Pinpoint the cell where the given text exists, returning its (x, y) midpoint coordinate. 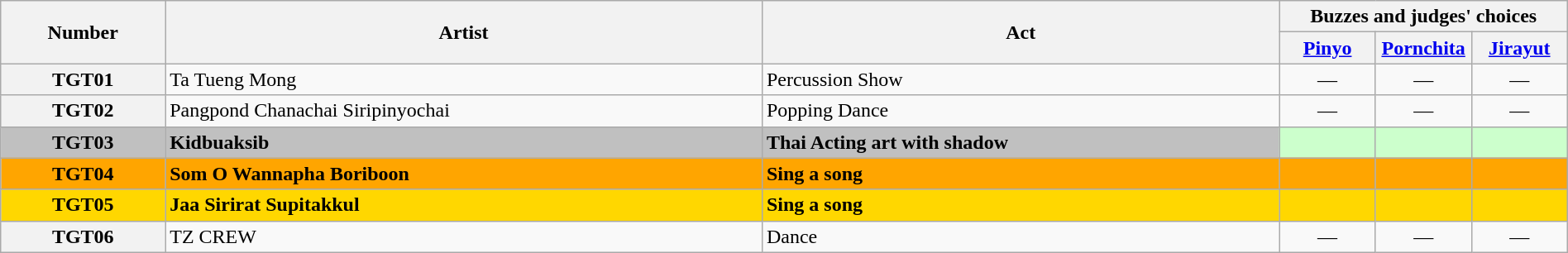
Kidbuaksib (464, 142)
Pangpond Chanachai Siripinyochai (464, 111)
Number (83, 32)
TGT02 (83, 111)
Ta Tueng Mong (464, 79)
Som O Wannapha Boriboon (464, 174)
TGT06 (83, 236)
TGT01 (83, 79)
Dance (1021, 236)
Percussion Show (1021, 79)
TZ CREW (464, 236)
Popping Dance (1021, 111)
TGT05 (83, 205)
Thai Acting art with shadow (1021, 142)
Artist (464, 32)
Jirayut (1519, 48)
Act (1021, 32)
TGT03 (83, 142)
Pinyo (1327, 48)
Pornchita (1423, 48)
TGT04 (83, 174)
Buzzes and judges' choices (1423, 17)
Jaa Sirirat Supitakkul (464, 205)
